Output the [x, y] coordinate of the center of the cell containing the given text.  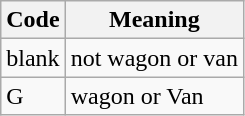
Code [33, 20]
G [33, 96]
Meaning [154, 20]
not wagon or van [154, 58]
blank [33, 58]
wagon or Van [154, 96]
